Return [x, y] of the center of cell containing provided text 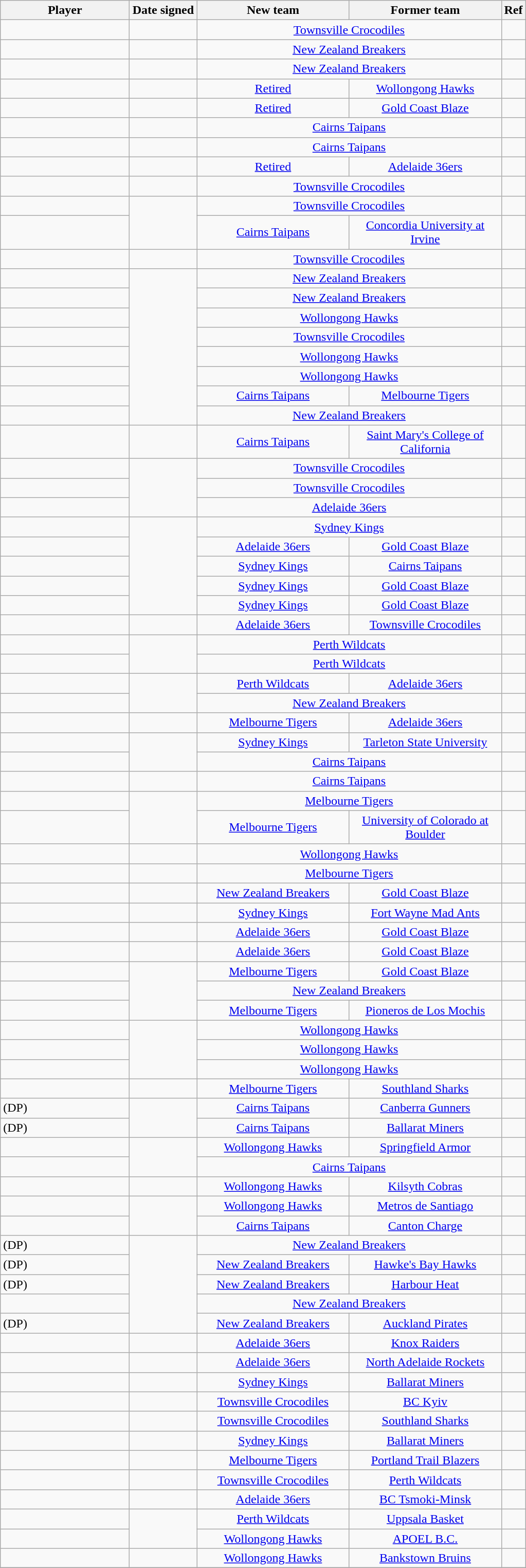
Portland Trail Blazers [425, 1460]
Date signed [164, 10]
Tarleton State University [425, 742]
University of Colorado at Boulder [425, 827]
Fort Wayne Mad Ants [425, 912]
APOEL B.C. [425, 1538]
North Adelaide Rockets [425, 1362]
Player [65, 10]
Ref [513, 10]
Kilsyth Cobras [425, 1186]
Saint Mary's College of California [425, 442]
Hawke's Bay Hawks [425, 1265]
BC Kyiv [425, 1401]
Auckland Pirates [425, 1323]
Canberra Gunners [425, 1108]
Former team [425, 10]
BC Tsmoki-Minsk [425, 1499]
Pioneros de Los Mochis [425, 1010]
Concordia University at Irvine [425, 232]
Uppsala Basket [425, 1519]
Metros de Santiago [425, 1206]
Knox Raiders [425, 1343]
New team [273, 10]
Bankstown Bruins [425, 1558]
Harbour Heat [425, 1284]
Springfield Armor [425, 1147]
Canton Charge [425, 1226]
